Detect which cell encompasses the target text, then output its [X, Y] center coordinate. 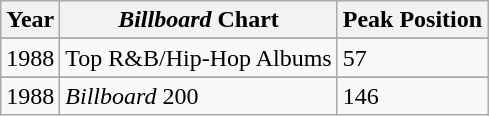
57 [412, 58]
Billboard 200 [198, 96]
Billboard Chart [198, 20]
Peak Position [412, 20]
Year [30, 20]
Top R&B/Hip-Hop Albums [198, 58]
146 [412, 96]
